Locate the cell with the specified text and output its (X, Y) center coordinate. 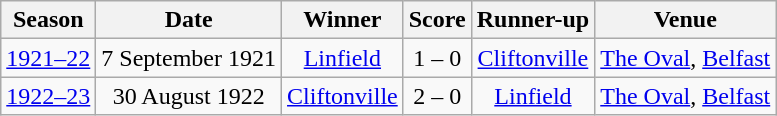
7 September 1921 (189, 58)
2 – 0 (437, 96)
Season (48, 20)
Venue (686, 20)
Date (189, 20)
1922–23 (48, 96)
Score (437, 20)
1 – 0 (437, 58)
1921–22 (48, 58)
30 August 1922 (189, 96)
Winner (343, 20)
Runner-up (533, 20)
